Return the (x, y) coordinate for the center point of the cell that contains the specified text.  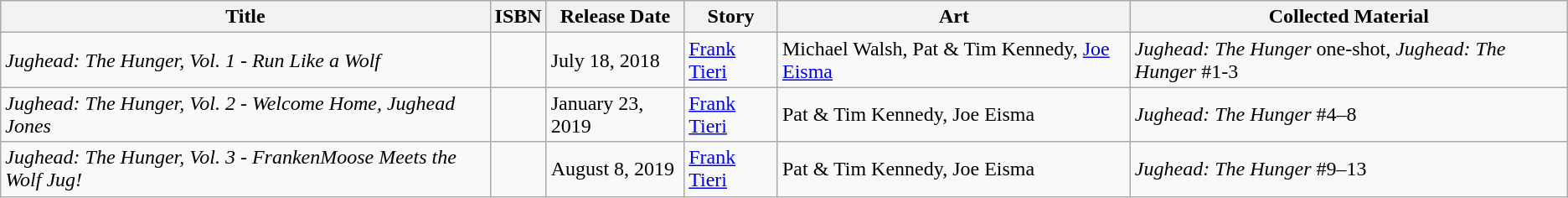
August 8, 2019 (615, 169)
Jughead: The Hunger #9–13 (1349, 169)
Jughead: The Hunger, Vol. 1 - Run Like a Wolf (245, 60)
Art (953, 17)
Jughead: The Hunger #4–8 (1349, 114)
Jughead: The Hunger, Vol. 3 - FrankenMoose Meets the Wolf Jug! (245, 169)
Release Date (615, 17)
Michael Walsh, Pat & Tim Kennedy, Joe Eisma (953, 60)
ISBN (518, 17)
Collected Material (1349, 17)
January 23, 2019 (615, 114)
Jughead: The Hunger, Vol. 2 - Welcome Home, Jughead Jones (245, 114)
Title (245, 17)
Jughead: The Hunger one-shot, Jughead: The Hunger #1-3 (1349, 60)
Story (731, 17)
July 18, 2018 (615, 60)
